Detect which cell encompasses the target text, then output its (x, y) center coordinate. 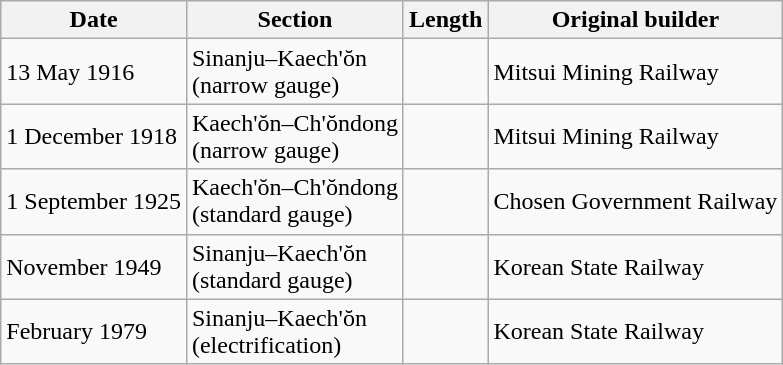
Length (445, 20)
Date (94, 20)
Kaech'ŏn–Ch'ŏndong(standard gauge) (294, 202)
1 December 1918 (94, 136)
Sinanju–Kaech'ŏn(standard gauge) (294, 266)
November 1949 (94, 266)
Kaech'ŏn–Ch'ŏndong(narrow gauge) (294, 136)
13 May 1916 (94, 72)
February 1979 (94, 332)
Chosen Government Railway (636, 202)
Section (294, 20)
1 September 1925 (94, 202)
Original builder (636, 20)
Sinanju–Kaech'ŏn(electrification) (294, 332)
Sinanju–Kaech'ŏn(narrow gauge) (294, 72)
